Find where the given text appears and provide that cell's center as [x, y] coordinate. 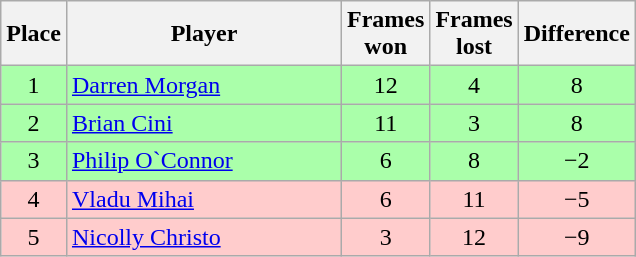
Vladu Mihai [204, 199]
5 [34, 237]
Darren Morgan [204, 85]
1 [34, 85]
Place [34, 34]
Nicolly Christo [204, 237]
−9 [576, 237]
−5 [576, 199]
Frames won [386, 34]
2 [34, 123]
Brian Cini [204, 123]
Philip O`Connor [204, 161]
−2 [576, 161]
Player [204, 34]
Frames lost [474, 34]
Difference [576, 34]
